Locate the cell with the specified text and output its (X, Y) center coordinate. 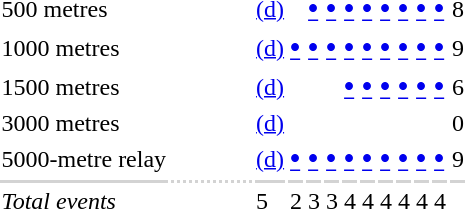
3000 metres (84, 123)
5000-metre relay (84, 159)
1500 metres (84, 87)
1000 metres (84, 48)
